Locate the cell with the specified text and output its (X, Y) center coordinate. 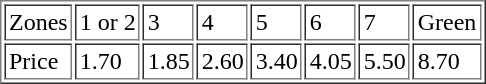
2.60 (222, 62)
3.40 (276, 62)
1.70 (108, 62)
1 or 2 (108, 22)
5.50 (384, 62)
Green (447, 22)
6 (330, 22)
8.70 (447, 62)
7 (384, 22)
4.05 (330, 62)
5 (276, 22)
Price (38, 62)
3 (168, 22)
Zones (38, 22)
1.85 (168, 62)
4 (222, 22)
